Scan for the cell matching the given text and deliver its [x, y] coordinate at center. 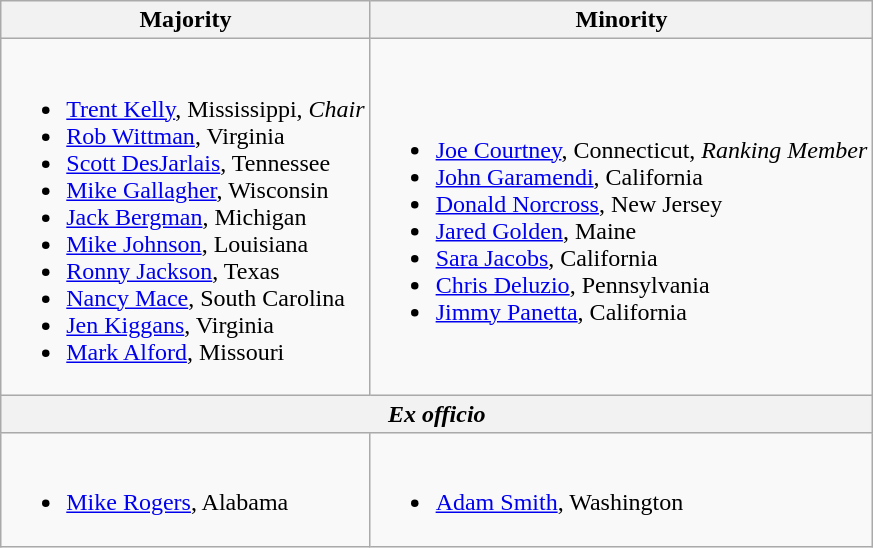
Mike Rogers, Alabama [186, 490]
Adam Smith, Washington [622, 490]
Minority [622, 20]
Ex officio [437, 414]
Majority [186, 20]
